Detect which cell encompasses the target text, then output its (X, Y) center coordinate. 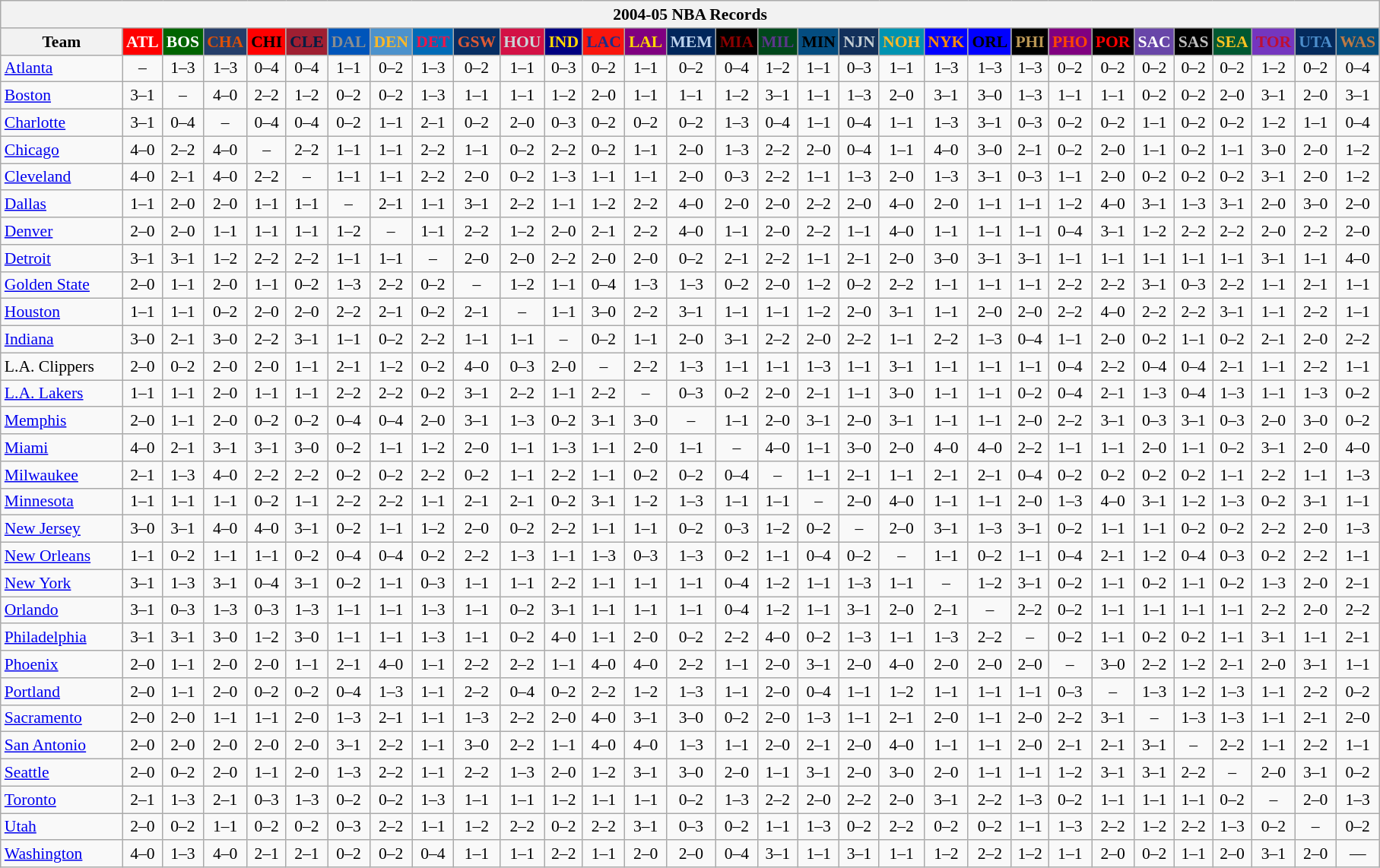
UTA (1315, 42)
Detroit (62, 258)
HOU (522, 42)
Milwaukee (62, 475)
Minnesota (62, 502)
Dallas (62, 204)
2004-05 NBA Records (690, 14)
New York (62, 583)
Denver (62, 231)
L.A. Lakers (62, 394)
NJN (859, 42)
PHI (1029, 42)
Team (62, 42)
WAS (1358, 42)
Portland (62, 692)
TOR (1274, 42)
New Orleans (62, 556)
DET (433, 42)
IND (563, 42)
MIN (818, 42)
PHO (1071, 42)
MIL (777, 42)
GSW (477, 42)
Chicago (62, 150)
Washington (62, 854)
Phoenix (62, 664)
LAC (604, 42)
Sacramento (62, 718)
DEN (391, 42)
SEA (1232, 42)
Orlando (62, 610)
ORL (990, 42)
LAL (646, 42)
Memphis (62, 421)
— (1358, 854)
DAL (349, 42)
L.A. Clippers (62, 366)
Indiana (62, 340)
Golden State (62, 285)
CHI (266, 42)
New Jersey (62, 529)
MEM (690, 42)
MIA (737, 42)
SAS (1194, 42)
NOH (902, 42)
NYK (946, 42)
Houston (62, 312)
Charlotte (62, 123)
Utah (62, 827)
BOS (182, 42)
Philadelphia (62, 638)
ATL (143, 42)
CLE (307, 42)
Atlanta (62, 68)
SAC (1154, 42)
Miami (62, 448)
Cleveland (62, 177)
Boston (62, 96)
POR (1113, 42)
CHA (225, 42)
San Antonio (62, 746)
Toronto (62, 800)
Seattle (62, 773)
